Output the (X, Y) coordinate of the center of the cell containing the given text.  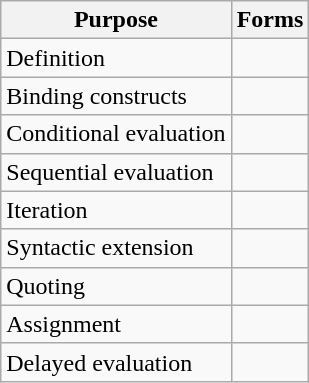
Delayed evaluation (116, 362)
Assignment (116, 324)
Conditional evaluation (116, 134)
Sequential evaluation (116, 172)
Forms (270, 20)
Syntactic extension (116, 248)
Quoting (116, 286)
Definition (116, 58)
Iteration (116, 210)
Purpose (116, 20)
Binding constructs (116, 96)
